Return the [X, Y] coordinate for the center point of the cell that contains the specified text.  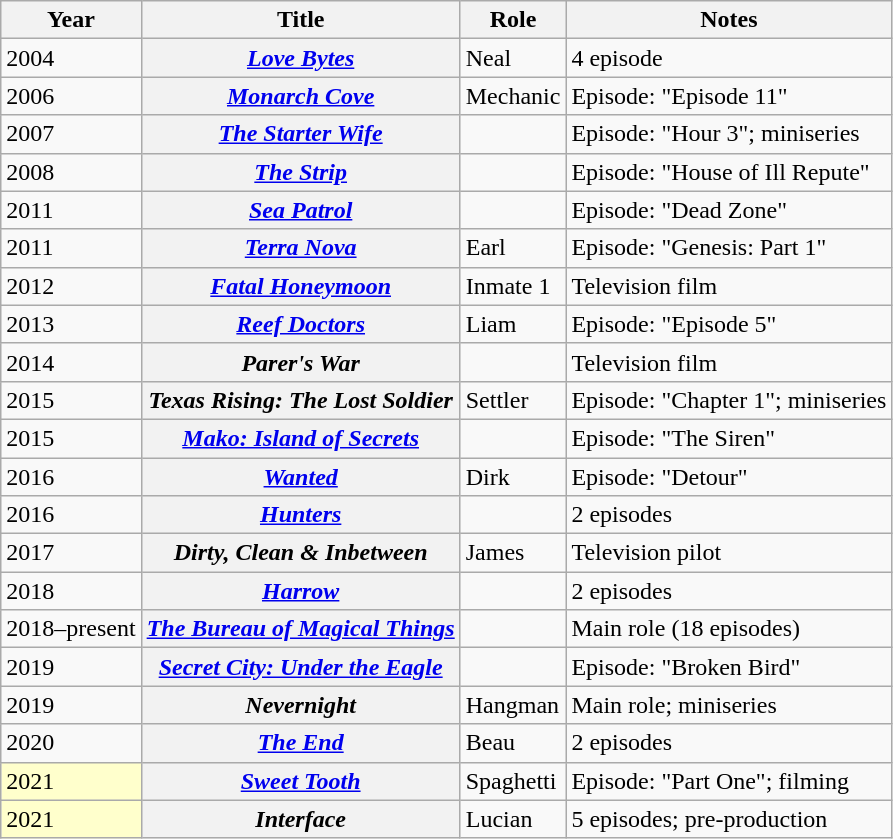
Neal [513, 58]
The Strip [300, 172]
2020 [71, 743]
2008 [71, 172]
Episode: "Detour" [729, 477]
Dirk [513, 477]
Parer's War [300, 362]
Beau [513, 743]
2006 [71, 96]
Texas Rising: The Lost Soldier [300, 400]
Earl [513, 248]
2018–present [71, 629]
2007 [71, 134]
Episode: "Episode 5" [729, 324]
2014 [71, 362]
Settler [513, 400]
Episode: "Broken Bird" [729, 667]
Episode: "Part One"; filming [729, 781]
Lucian [513, 819]
Mechanic [513, 96]
2004 [71, 58]
2012 [71, 286]
5 episodes; pre-production [729, 819]
The End [300, 743]
Title [300, 20]
Nevernight [300, 705]
Secret City: Under the Eagle [300, 667]
Year [71, 20]
Episode: "Dead Zone" [729, 210]
2017 [71, 553]
Episode: "Episode 11" [729, 96]
Mako: Island of Secrets [300, 438]
Main role (18 episodes) [729, 629]
Sweet Tooth [300, 781]
2013 [71, 324]
The Bureau of Magical Things [300, 629]
James [513, 553]
Terra Nova [300, 248]
Wanted [300, 477]
Role [513, 20]
4 episode [729, 58]
2018 [71, 591]
Episode: "Chapter 1"; miniseries [729, 400]
Television pilot [729, 553]
Sea Patrol [300, 210]
Liam [513, 324]
Episode: "House of Ill Repute" [729, 172]
Hangman [513, 705]
Harrow [300, 591]
Reef Doctors [300, 324]
Dirty, Clean & Inbetween [300, 553]
Monarch Cove [300, 96]
Spaghetti [513, 781]
Episode: "The Siren" [729, 438]
The Starter Wife [300, 134]
Notes [729, 20]
Inmate 1 [513, 286]
Episode: "Hour 3"; miniseries [729, 134]
Episode: "Genesis: Part 1" [729, 248]
Interface [300, 819]
Fatal Honeymoon [300, 286]
Main role; miniseries [729, 705]
Hunters [300, 515]
Love Bytes [300, 58]
